Find where the given text appears and provide that cell's center as [x, y] coordinate. 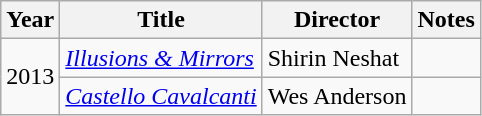
Illusions & Mirrors [161, 58]
Shirin Neshat [337, 58]
Wes Anderson [337, 96]
Castello Cavalcanti [161, 96]
Year [30, 20]
Title [161, 20]
2013 [30, 77]
Director [337, 20]
Notes [446, 20]
